Output the (X, Y) coordinate of the center of the cell containing the given text.  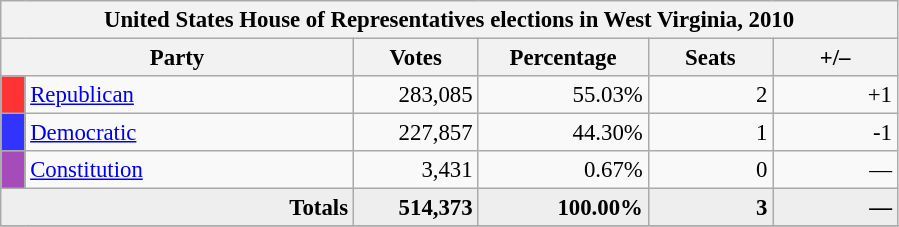
Party (178, 58)
0 (710, 170)
-1 (836, 133)
Percentage (563, 58)
Democratic (189, 133)
55.03% (563, 95)
3 (710, 208)
+/– (836, 58)
227,857 (416, 133)
514,373 (416, 208)
3,431 (416, 170)
0.67% (563, 170)
+1 (836, 95)
Seats (710, 58)
Votes (416, 58)
100.00% (563, 208)
United States House of Representatives elections in West Virginia, 2010 (450, 20)
Constitution (189, 170)
2 (710, 95)
1 (710, 133)
283,085 (416, 95)
Republican (189, 95)
Totals (178, 208)
44.30% (563, 133)
